Search for the cell housing the specified text and yield its (X, Y) center coordinate. 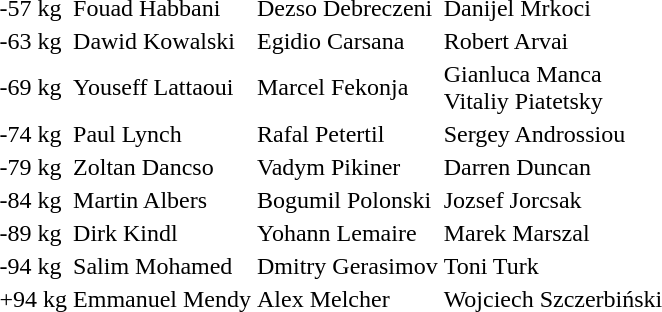
Youseff Lattaoui (162, 88)
Zoltan Dancso (162, 167)
Marcel Fekonja (348, 88)
Bogumil Polonski (348, 200)
Dirk Kindl (162, 233)
Yohann Lemaire (348, 233)
Dmitry Gerasimov (348, 266)
Martin Albers (162, 200)
Salim Mohamed (162, 266)
Rafal Petertil (348, 134)
Vadym Pikiner (348, 167)
Paul Lynch (162, 134)
Egidio Carsana (348, 41)
Dawid Kowalski (162, 41)
